Pinpoint the cell where the given text exists, returning its (X, Y) midpoint coordinate. 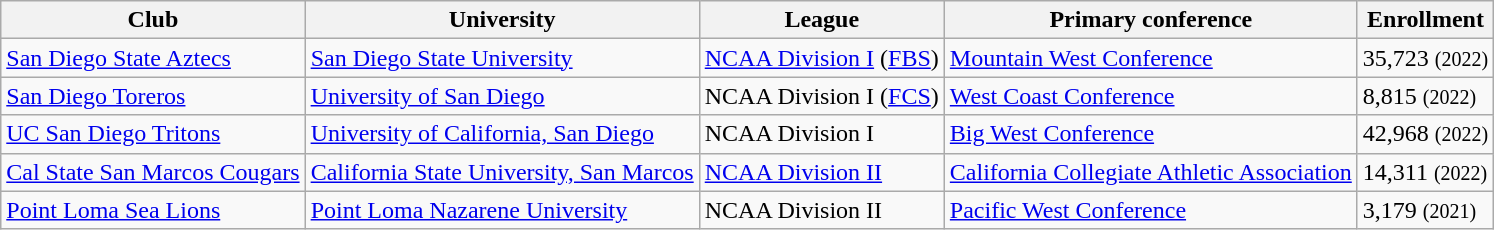
Cal State San Marcos Cougars (153, 172)
San Diego State Aztecs (153, 58)
35,723 (2022) (1425, 58)
University of California, San Diego (502, 134)
NCAA Division I (FCS) (822, 96)
Primary conference (1150, 20)
42,968 (2022) (1425, 134)
California Collegiate Athletic Association (1150, 172)
8,815 (2022) (1425, 96)
NCAA Division I (822, 134)
West Coast Conference (1150, 96)
Club (153, 20)
League (822, 20)
California State University, San Marcos (502, 172)
Point Loma Nazarene University (502, 210)
Point Loma Sea Lions (153, 210)
Pacific West Conference (1150, 210)
14,311 (2022) (1425, 172)
University (502, 20)
San Diego State University (502, 58)
University of San Diego (502, 96)
Big West Conference (1150, 134)
Mountain West Conference (1150, 58)
3,179 (2021) (1425, 210)
San Diego Toreros (153, 96)
UC San Diego Tritons (153, 134)
NCAA Division I (FBS) (822, 58)
Enrollment (1425, 20)
